Return [x, y] of the center of cell containing provided text 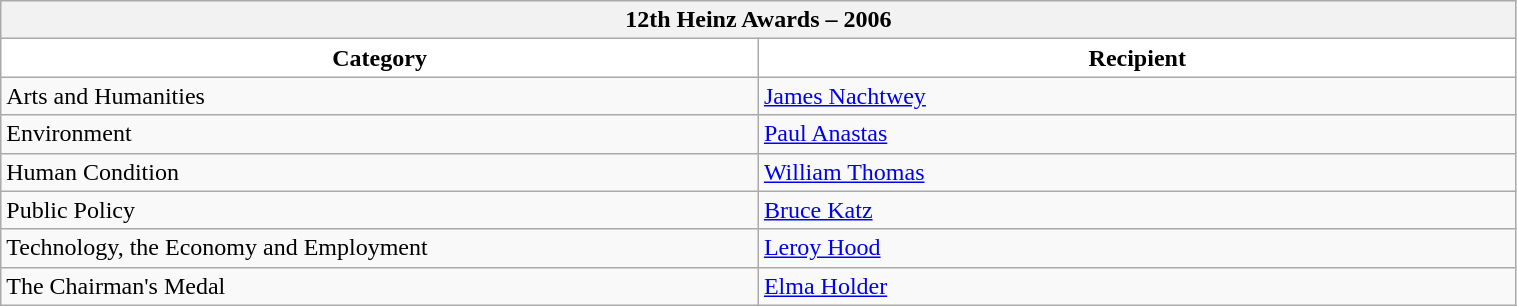
William Thomas [1137, 172]
Human Condition [380, 172]
Elma Holder [1137, 286]
Leroy Hood [1137, 248]
The Chairman's Medal [380, 286]
Arts and Humanities [380, 96]
Environment [380, 134]
James Nachtwey [1137, 96]
Recipient [1137, 58]
Bruce Katz [1137, 210]
Public Policy [380, 210]
12th Heinz Awards – 2006 [758, 20]
Category [380, 58]
Paul Anastas [1137, 134]
Technology, the Economy and Employment [380, 248]
